Pinpoint the cell where the given text exists, returning its (X, Y) midpoint coordinate. 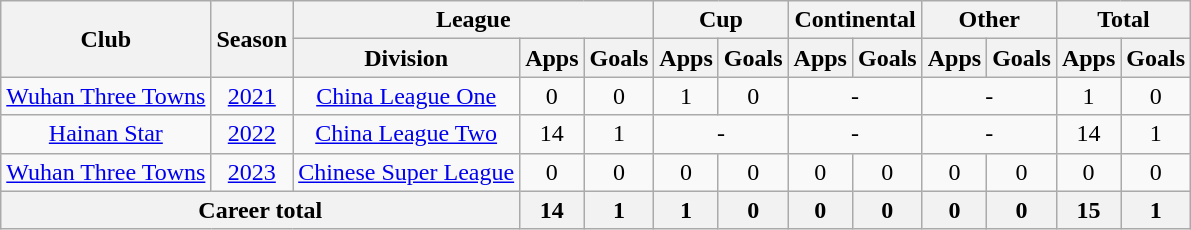
Other (989, 20)
Cup (721, 20)
15 (1088, 210)
2021 (252, 96)
Hainan Star (106, 134)
Season (252, 39)
China League One (406, 96)
Career total (260, 210)
2022 (252, 134)
Division (406, 58)
League (474, 20)
China League Two (406, 134)
Chinese Super League (406, 172)
Club (106, 39)
Continental (855, 20)
Total (1123, 20)
2023 (252, 172)
